Search for the cell housing the specified text and yield its (X, Y) center coordinate. 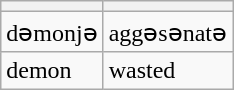
wasted (168, 70)
aggəsənatə (168, 32)
demon (52, 70)
dəmonjə (52, 32)
